Detect which cell encompasses the target text, then output its (x, y) center coordinate. 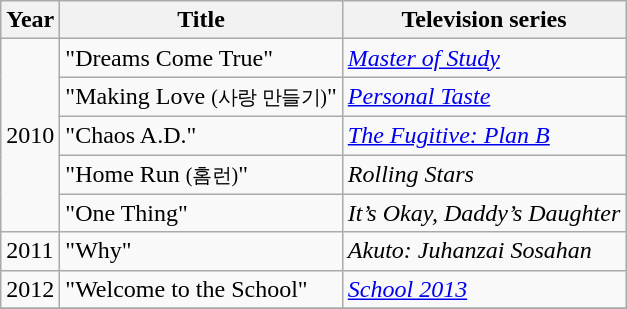
"Why" (201, 251)
Rolling Stars (484, 174)
Personal Taste (484, 97)
Title (201, 20)
2011 (30, 251)
"Home Run (홈런)" (201, 174)
"Dreams Come True" (201, 58)
The Fugitive: Plan B (484, 135)
"Chaos A.D." (201, 135)
Akuto: Juhanzai Sosahan (484, 251)
School 2013 (484, 289)
Television series (484, 20)
Year (30, 20)
"One Thing" (201, 213)
2012 (30, 289)
Master of Study (484, 58)
It’s Okay, Daddy’s Daughter (484, 213)
2010 (30, 136)
"Making Love (사랑 만들기)" (201, 97)
"Welcome to the School" (201, 289)
